Provide the [x, y] coordinate of the cell's center where the given text is located.  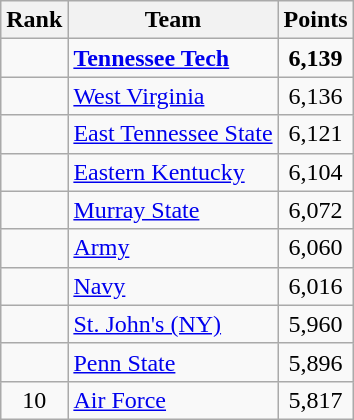
Tennessee Tech [173, 58]
6,139 [316, 58]
Team [173, 20]
West Virginia [173, 96]
Rank [34, 20]
Army [173, 248]
6,104 [316, 172]
6,121 [316, 134]
Navy [173, 286]
Murray State [173, 210]
East Tennessee State [173, 134]
6,136 [316, 96]
6,060 [316, 248]
Points [316, 20]
Penn State [173, 362]
5,817 [316, 400]
5,960 [316, 324]
10 [34, 400]
Eastern Kentucky [173, 172]
St. John's (NY) [173, 324]
5,896 [316, 362]
6,072 [316, 210]
Air Force [173, 400]
6,016 [316, 286]
